Extract the [x, y] coordinate from the center of the cell holding the provided text.  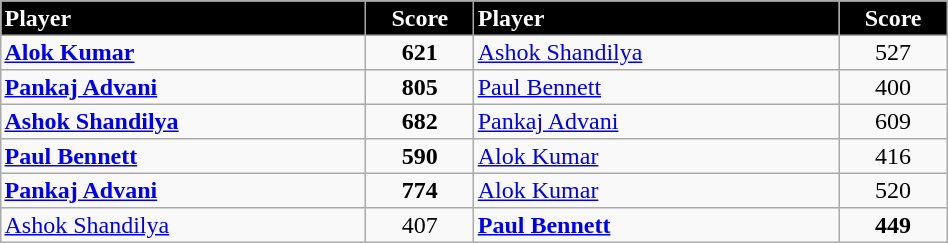
407 [420, 225]
682 [420, 121]
609 [893, 121]
590 [420, 156]
449 [893, 225]
520 [893, 190]
400 [893, 87]
527 [893, 52]
805 [420, 87]
621 [420, 52]
416 [893, 156]
774 [420, 190]
